Extract the (X, Y) coordinate from the center of the cell holding the provided text.  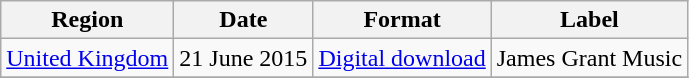
Label (589, 20)
United Kingdom (88, 58)
James Grant Music (589, 58)
Digital download (402, 58)
Date (244, 20)
Format (402, 20)
21 June 2015 (244, 58)
Region (88, 20)
